Provide the (X, Y) coordinate of the cell's center where the given text is located.  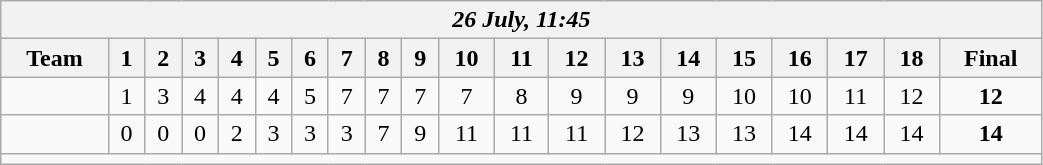
16 (800, 58)
Team (54, 58)
18 (912, 58)
15 (744, 58)
6 (310, 58)
Final (990, 58)
26 July, 11:45 (522, 20)
17 (856, 58)
